From the cell containing the given text, extract its center point as [X, Y] coordinate. 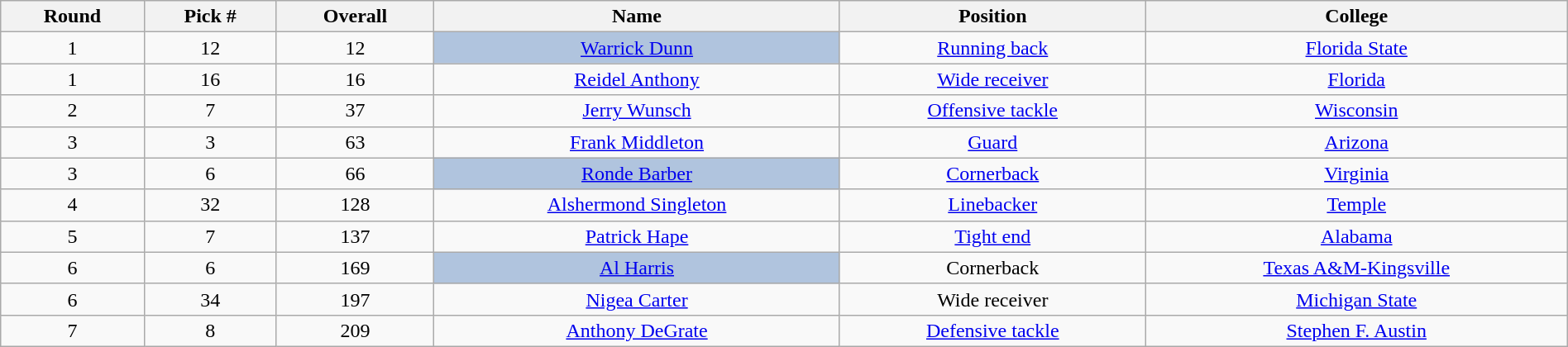
197 [355, 299]
Alshermond Singleton [637, 205]
Round [73, 17]
Florida State [1356, 48]
Ronde Barber [637, 173]
34 [210, 299]
Virginia [1356, 173]
66 [355, 173]
32 [210, 205]
169 [355, 268]
Tight end [992, 236]
Arizona [1356, 142]
Michigan State [1356, 299]
37 [355, 111]
Jerry Wunsch [637, 111]
Temple [1356, 205]
College [1356, 17]
63 [355, 142]
Alabama [1356, 236]
2 [73, 111]
Pick # [210, 17]
Position [992, 17]
Wisconsin [1356, 111]
Nigea Carter [637, 299]
Frank Middleton [637, 142]
Guard [992, 142]
137 [355, 236]
8 [210, 330]
Offensive tackle [992, 111]
Reidel Anthony [637, 79]
Running back [992, 48]
Patrick Hape [637, 236]
Al Harris [637, 268]
Warrick Dunn [637, 48]
Name [637, 17]
209 [355, 330]
5 [73, 236]
128 [355, 205]
4 [73, 205]
Linebacker [992, 205]
Anthony DeGrate [637, 330]
Stephen F. Austin [1356, 330]
Texas A&M-Kingsville [1356, 268]
Defensive tackle [992, 330]
Florida [1356, 79]
Overall [355, 17]
